Output the [X, Y] coordinate of the center of the cell containing the given text.  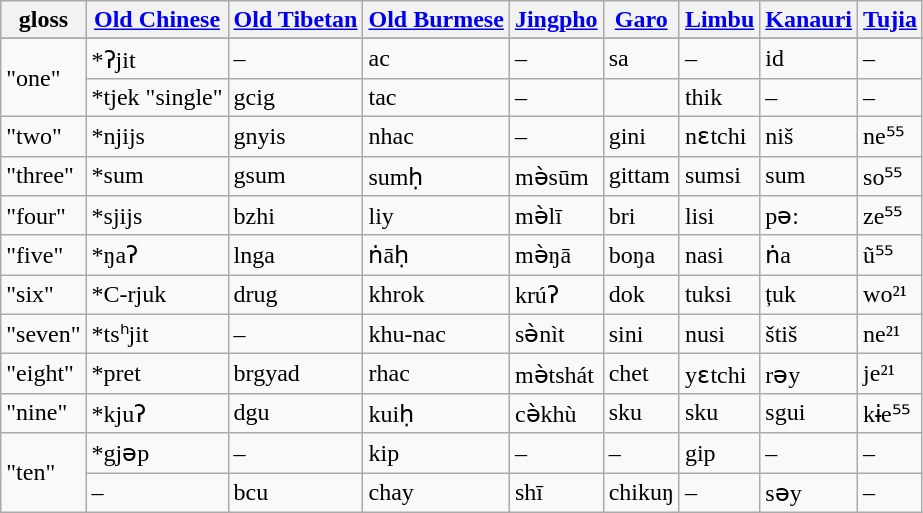
id [809, 59]
sə̀nìt [556, 334]
chay [436, 492]
nɛtchi [719, 136]
Old Tibetan [296, 20]
ze⁵⁵ [890, 216]
nasi [719, 255]
*sjijs [157, 216]
khu-nac [436, 334]
*gjəp [157, 453]
gcig [296, 97]
"seven" [44, 334]
"five" [44, 255]
"four" [44, 216]
mə̀sūm [556, 176]
shī [556, 492]
Old Chinese [157, 20]
*C-rjuk [157, 295]
lnga [296, 255]
kɨe⁵⁵ [890, 413]
lisi [719, 216]
mə̀lī [556, 216]
wo²¹ [890, 295]
bzhi [296, 216]
štiš [809, 334]
ne⁵⁵ [890, 136]
krúʔ [556, 295]
rhac [436, 374]
sumsi [719, 176]
pə: [809, 216]
kip [436, 453]
ne²¹ [890, 334]
thik [719, 97]
nusi [719, 334]
tac [436, 97]
dok [641, 295]
chet [641, 374]
Garo [641, 20]
*kjuʔ [157, 413]
Jingpho [556, 20]
"one" [44, 78]
*tsʰjit [157, 334]
Limbu [719, 20]
"six" [44, 295]
kuiḥ [436, 413]
sini [641, 334]
ṅa [809, 255]
*pret [157, 374]
Kanauri [809, 20]
so⁵⁵ [890, 176]
gloss [44, 20]
gip [719, 453]
"two" [44, 136]
"ten" [44, 472]
cə̀khù [556, 413]
*ʔjit [157, 59]
Old Burmese [436, 20]
boŋa [641, 255]
mə̀ŋā [556, 255]
sum [809, 176]
"eight" [44, 374]
gsum [296, 176]
sa [641, 59]
liy [436, 216]
sgui [809, 413]
Tujia [890, 20]
ṅāḥ [436, 255]
dgu [296, 413]
mə̀tshát [556, 374]
*tjek "single" [157, 97]
niš [809, 136]
drug [296, 295]
rəy [809, 374]
*sum [157, 176]
səy [809, 492]
*ŋaʔ [157, 255]
țuk [809, 295]
yɛtchi [719, 374]
ũ⁵⁵ [890, 255]
nhac [436, 136]
khrok [436, 295]
sumḥ [436, 176]
"nine" [44, 413]
tuksi [719, 295]
chikuŋ [641, 492]
gittam [641, 176]
ac [436, 59]
gini [641, 136]
brgyad [296, 374]
bcu [296, 492]
gnyis [296, 136]
*njijs [157, 136]
je²¹ [890, 374]
"three" [44, 176]
bri [641, 216]
